Find where the given text appears and provide that cell's center as [X, Y] coordinate. 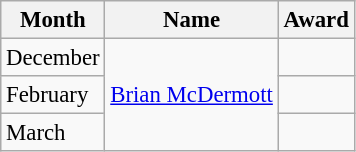
March [53, 133]
December [53, 58]
Award [316, 20]
Brian McDermott [192, 96]
Name [192, 20]
February [53, 95]
Month [53, 20]
